Locate the cell with the specified text and output its [X, Y] center coordinate. 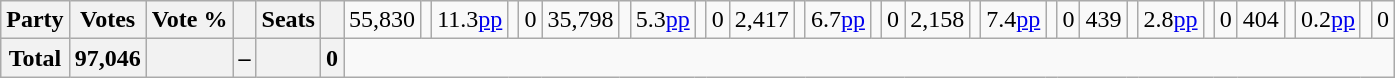
97,046 [108, 58]
404 [1260, 20]
439 [1104, 20]
2,417 [762, 20]
7.4pp [1014, 20]
0.2pp [1328, 20]
– [244, 58]
Party [35, 20]
2.8pp [1170, 20]
55,830 [382, 20]
Total [35, 58]
6.7pp [838, 20]
Vote % [190, 20]
35,798 [580, 20]
5.3pp [662, 20]
11.3pp [470, 20]
2,158 [938, 20]
Votes [108, 20]
Seats [288, 20]
